From the cell containing the given text, extract its center point as [x, y] coordinate. 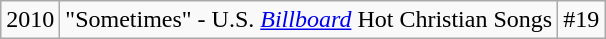
#19 [582, 20]
"Sometimes" - U.S. Billboard Hot Christian Songs [309, 20]
2010 [30, 20]
